Pinpoint the cell where the given text exists, returning its (X, Y) midpoint coordinate. 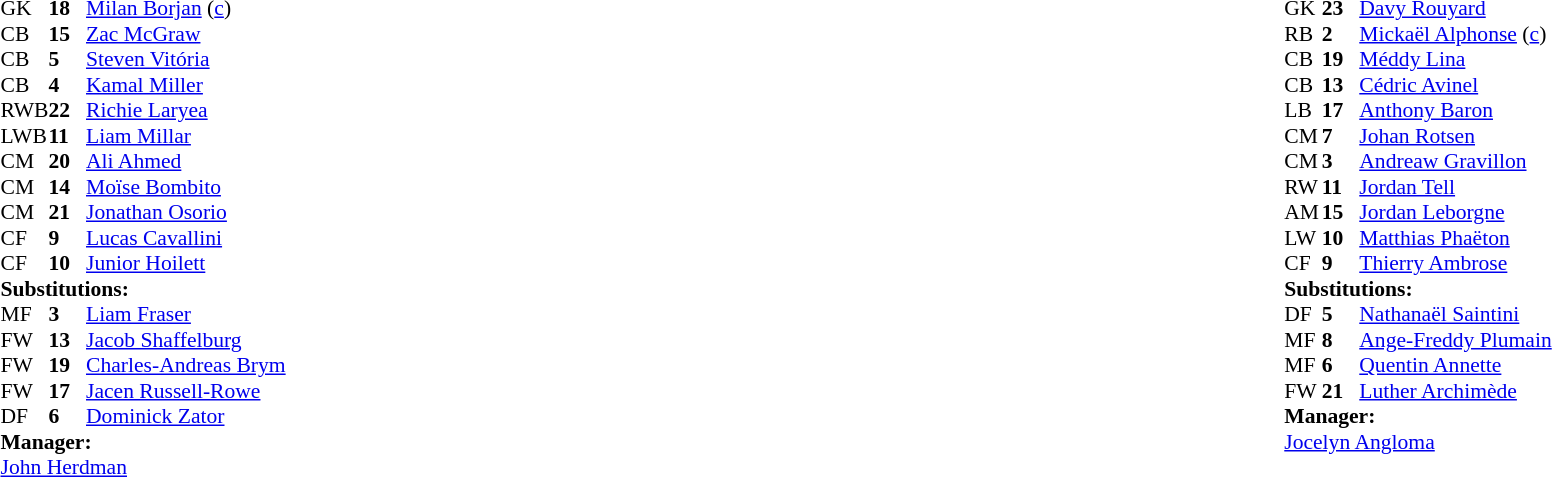
Cédric Avinel (1455, 85)
Liam Millar (186, 136)
8 (1341, 340)
Jordan Leborgne (1455, 213)
Junior Hoilett (186, 263)
Jocelyn Angloma (1418, 442)
Charles-Andreas Brym (186, 365)
Jordan Tell (1455, 187)
Luther Archimède (1455, 391)
Steven Vitória (186, 59)
Dominick Zator (186, 417)
Johan Rotsen (1455, 136)
Ali Ahmed (186, 161)
Matthias Phaëton (1455, 238)
Jacen Russell-Rowe (186, 391)
22 (67, 111)
Jonathan Osorio (186, 213)
Ange-Freddy Plumain (1455, 340)
RWB (24, 111)
Moïse Bombito (186, 187)
Méddy Lina (1455, 59)
7 (1341, 136)
Thierry Ambrose (1455, 263)
Kamal Miller (186, 85)
4 (67, 85)
Liam Fraser (186, 315)
AM (1303, 213)
2 (1341, 34)
Mickaël Alphonse (c) (1455, 34)
Quentin Annette (1455, 365)
14 (67, 187)
LB (1303, 111)
RW (1303, 187)
20 (67, 161)
Andreaw Gravillon (1455, 161)
Lucas Cavallini (186, 238)
Jacob Shaffelburg (186, 340)
Anthony Baron (1455, 111)
Zac McGraw (186, 34)
Richie Laryea (186, 111)
Nathanaël Saintini (1455, 315)
LWB (24, 136)
LW (1303, 238)
RB (1303, 34)
